Provide the (X, Y) coordinate of the cell's center where the given text is located.  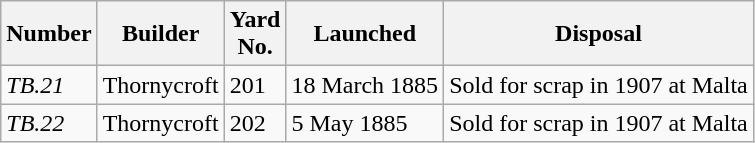
5 May 1885 (365, 123)
202 (255, 123)
Yard No. (255, 34)
201 (255, 85)
TB.21 (49, 85)
Number (49, 34)
Launched (365, 34)
Builder (160, 34)
TB.22 (49, 123)
Disposal (599, 34)
18 March 1885 (365, 85)
